Search for the cell housing the specified text and yield its (X, Y) center coordinate. 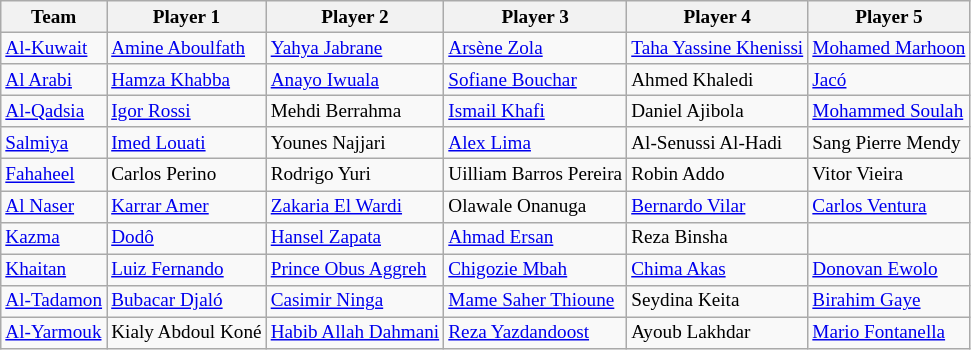
Al Naser (54, 206)
Casimir Ninga (355, 301)
Alex Lima (536, 143)
Robin Addo (718, 175)
Chigozie Mbah (536, 270)
Mohammed Soulah (889, 111)
Karrar Amer (186, 206)
Ahmad Ersan (536, 238)
Team (54, 17)
Player 2 (355, 17)
Mario Fontanella (889, 333)
Igor Rossi (186, 111)
Al Arabi (54, 80)
Sofiane Bouchar (536, 80)
Yahya Jabrane (355, 48)
Reza Yazdandoost (536, 333)
Zakaria El Wardi (355, 206)
Fahaheel (54, 175)
Player 3 (536, 17)
Khaitan (54, 270)
Taha Yassine Khenissi (718, 48)
Player 1 (186, 17)
Birahim Gaye (889, 301)
Carlos Ventura (889, 206)
Dodô (186, 238)
Salmiya (54, 143)
Anayo Iwuala (355, 80)
Vitor Vieira (889, 175)
Donovan Ewolo (889, 270)
Prince Obus Aggreh (355, 270)
Luiz Fernando (186, 270)
Jacó (889, 80)
Player 5 (889, 17)
Rodrigo Yuri (355, 175)
Kialy Abdoul Koné (186, 333)
Younes Najjari (355, 143)
Ismail Khafi (536, 111)
Uilliam Barros Pereira (536, 175)
Reza Binsha (718, 238)
Al-Tadamon (54, 301)
Arsène Zola (536, 48)
Bubacar Djaló (186, 301)
Ayoub Lakhdar (718, 333)
Al-Yarmouk (54, 333)
Amine Aboulfath (186, 48)
Mohamed Marhoon (889, 48)
Ahmed Khaledi (718, 80)
Mehdi Berrahma (355, 111)
Player 4 (718, 17)
Kazma (54, 238)
Mame Saher Thioune (536, 301)
Daniel Ajibola (718, 111)
Hansel Zapata (355, 238)
Carlos Perino (186, 175)
Olawale Onanuga (536, 206)
Seydina Keita (718, 301)
Bernardo Vilar (718, 206)
Habib Allah Dahmani (355, 333)
Al-Qadsia (54, 111)
Imed Louati (186, 143)
Sang Pierre Mendy (889, 143)
Al-Senussi Al-Hadi (718, 143)
Chima Akas (718, 270)
Al-Kuwait (54, 48)
Hamza Khabba (186, 80)
